Search for the cell housing the specified text and yield its (x, y) center coordinate. 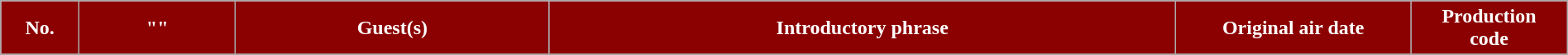
Production code (1489, 28)
No. (40, 28)
Introductory phrase (863, 28)
Guest(s) (392, 28)
Original air date (1293, 28)
"" (157, 28)
